Detect which cell encompasses the target text, then output its (X, Y) center coordinate. 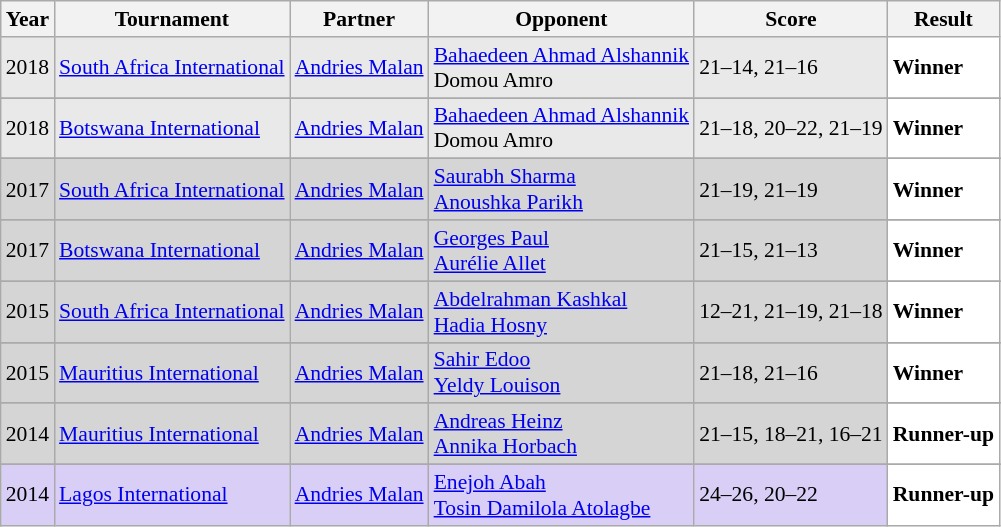
24–26, 20–22 (791, 496)
Abdelrahman Kashkal Hadia Hosny (562, 312)
Opponent (562, 19)
Year (28, 19)
21–15, 18–21, 16–21 (791, 434)
21–14, 21–16 (791, 68)
21–15, 21–13 (791, 250)
Saurabh Sharma Anoushka Parikh (562, 190)
Andreas Heinz Annika Horbach (562, 434)
21–19, 21–19 (791, 190)
Sahir Edoo Yeldy Louison (562, 372)
Georges Paul Aurélie Allet (562, 250)
Score (791, 19)
21–18, 20–22, 21–19 (791, 128)
21–18, 21–16 (791, 372)
Enejoh Abah Tosin Damilola Atolagbe (562, 496)
12–21, 21–19, 21–18 (791, 312)
Tournament (172, 19)
Result (944, 19)
Partner (360, 19)
Lagos International (172, 496)
